Capture the cell that displays the provided text and extract its (X, Y) central coordinate. 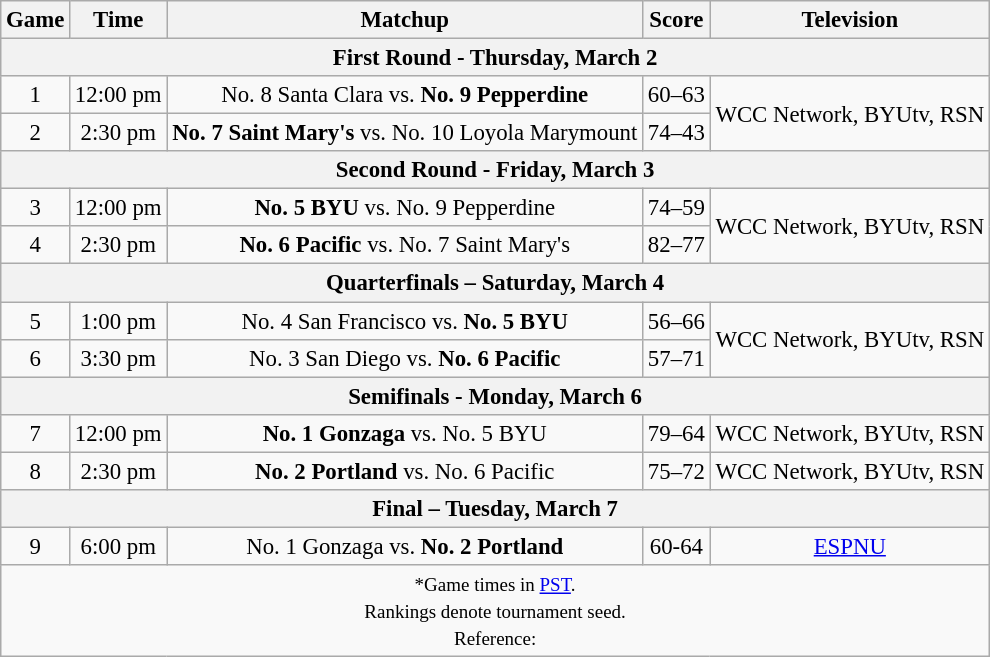
No. 4 San Francisco vs. No. 5 BYU (405, 321)
6 (36, 358)
1 (36, 95)
82–77 (677, 245)
First Round - Thursday, March 2 (496, 58)
7 (36, 433)
4 (36, 245)
60-64 (677, 546)
No. 2 Portland vs. No. 6 Pacific (405, 471)
3:30 pm (118, 358)
Score (677, 20)
6:00 pm (118, 546)
8 (36, 471)
Matchup (405, 20)
No. 1 Gonzaga vs. No. 5 BYU (405, 433)
*Game times in PST. Rankings denote tournament seed.Reference: (496, 611)
Time (118, 20)
9 (36, 546)
No. 3 San Diego vs. No. 6 Pacific (405, 358)
ESPNU (850, 546)
Game (36, 20)
Second Round - Friday, March 3 (496, 170)
No. 7 Saint Mary's vs. No. 10 Loyola Marymount (405, 133)
No. 6 Pacific vs. No. 7 Saint Mary's (405, 245)
74–59 (677, 208)
Semifinals - Monday, March 6 (496, 396)
60–63 (677, 95)
57–71 (677, 358)
Television (850, 20)
Final – Tuesday, March 7 (496, 509)
3 (36, 208)
5 (36, 321)
79–64 (677, 433)
56–66 (677, 321)
2 (36, 133)
No. 1 Gonzaga vs. No. 2 Portland (405, 546)
No. 5 BYU vs. No. 9 Pepperdine (405, 208)
No. 8 Santa Clara vs. No. 9 Pepperdine (405, 95)
Quarterfinals – Saturday, March 4 (496, 283)
75–72 (677, 471)
1:00 pm (118, 321)
74–43 (677, 133)
